Capture the cell that displays the provided text and extract its (X, Y) central coordinate. 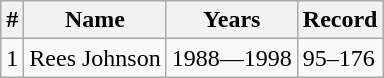
1 (12, 58)
# (12, 20)
1988—1998 (232, 58)
95–176 (340, 58)
Name (95, 20)
Record (340, 20)
Rees Johnson (95, 58)
Years (232, 20)
